Detect which cell encompasses the target text, then output its (X, Y) center coordinate. 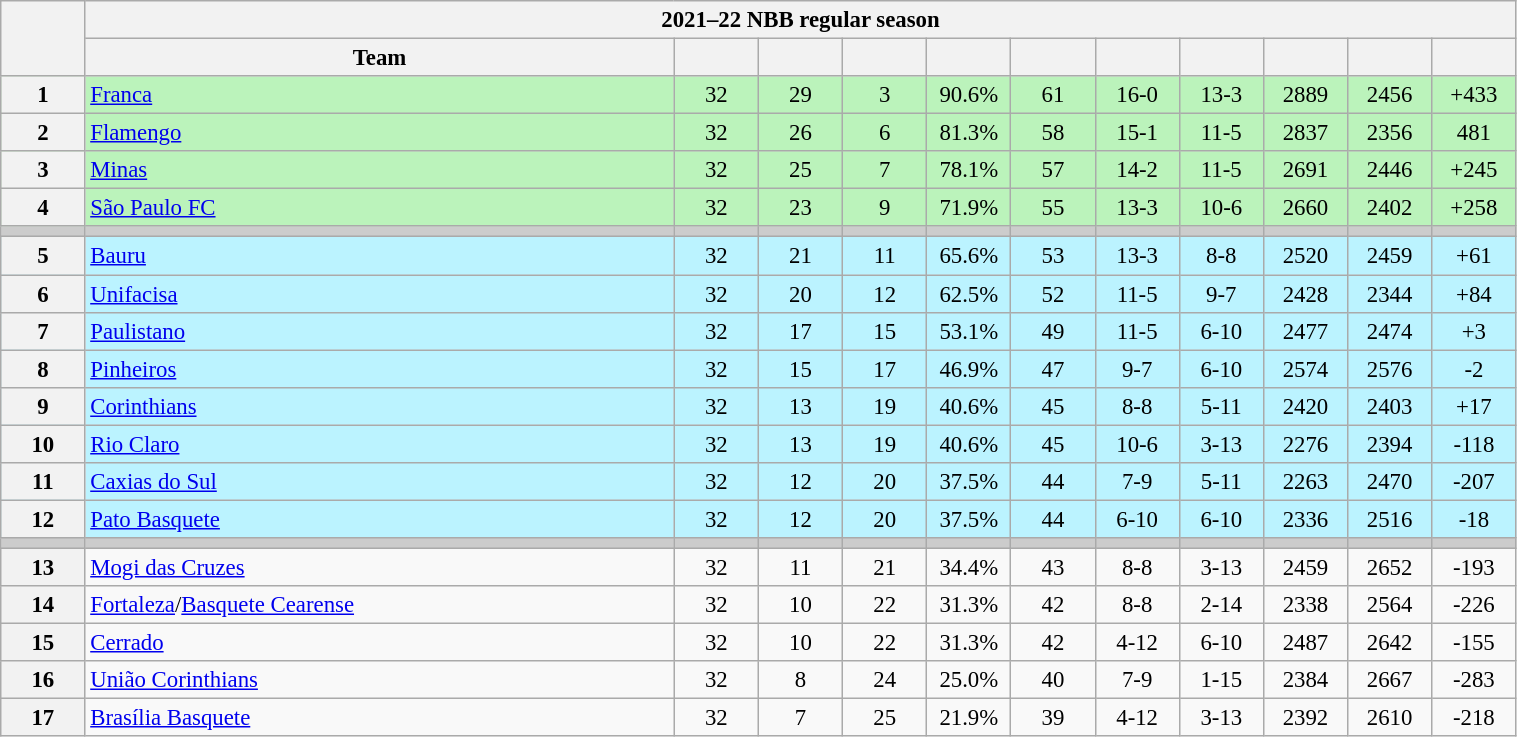
39 (1053, 718)
2456 (1390, 95)
81.3% (969, 133)
58 (1053, 133)
2263 (1305, 482)
49 (1053, 331)
+61 (1474, 256)
Cerrado (380, 643)
23 (800, 208)
25.0% (969, 680)
2691 (1305, 170)
26 (800, 133)
29 (800, 95)
2403 (1390, 406)
Rio Claro (380, 444)
2394 (1390, 444)
46.9% (969, 369)
1 (43, 95)
47 (1053, 369)
-226 (1474, 605)
Franca (380, 95)
62.5% (969, 294)
+245 (1474, 170)
2516 (1390, 519)
Flamengo (380, 133)
-18 (1474, 519)
-283 (1474, 680)
-193 (1474, 567)
40 (1053, 680)
+17 (1474, 406)
2384 (1305, 680)
78.1% (969, 170)
52 (1053, 294)
Brasília Basquete (380, 718)
2837 (1305, 133)
Mogi das Cruzes (380, 567)
2642 (1390, 643)
2667 (1390, 680)
2652 (1390, 567)
2477 (1305, 331)
4 (43, 208)
-155 (1474, 643)
+258 (1474, 208)
Team (380, 58)
14-2 (1137, 170)
2487 (1305, 643)
2470 (1390, 482)
Caxias do Sul (380, 482)
5 (43, 256)
57 (1053, 170)
2564 (1390, 605)
Paulistano (380, 331)
-118 (1474, 444)
90.6% (969, 95)
53.1% (969, 331)
2428 (1305, 294)
21.9% (969, 718)
Pato Basquete (380, 519)
2889 (1305, 95)
14 (43, 605)
+3 (1474, 331)
2474 (1390, 331)
1-15 (1221, 680)
Unifacisa (380, 294)
-207 (1474, 482)
43 (1053, 567)
2344 (1390, 294)
Fortaleza/Basquete Cearense (380, 605)
34.4% (969, 567)
24 (885, 680)
2276 (1305, 444)
2402 (1390, 208)
2021–22 NBB regular season (800, 20)
2-14 (1221, 605)
65.6% (969, 256)
+84 (1474, 294)
16 (43, 680)
2356 (1390, 133)
2336 (1305, 519)
Bauru (380, 256)
15-1 (1137, 133)
16-0 (1137, 95)
2338 (1305, 605)
71.9% (969, 208)
2520 (1305, 256)
-2 (1474, 369)
2574 (1305, 369)
2392 (1305, 718)
Pinheiros (380, 369)
+433 (1474, 95)
2446 (1390, 170)
União Corinthians (380, 680)
61 (1053, 95)
2 (43, 133)
2660 (1305, 208)
Minas (380, 170)
São Paulo FC (380, 208)
Corinthians (380, 406)
2576 (1390, 369)
2420 (1305, 406)
2610 (1390, 718)
53 (1053, 256)
55 (1053, 208)
-218 (1474, 718)
481 (1474, 133)
